Detect which cell encompasses the target text, then output its [X, Y] center coordinate. 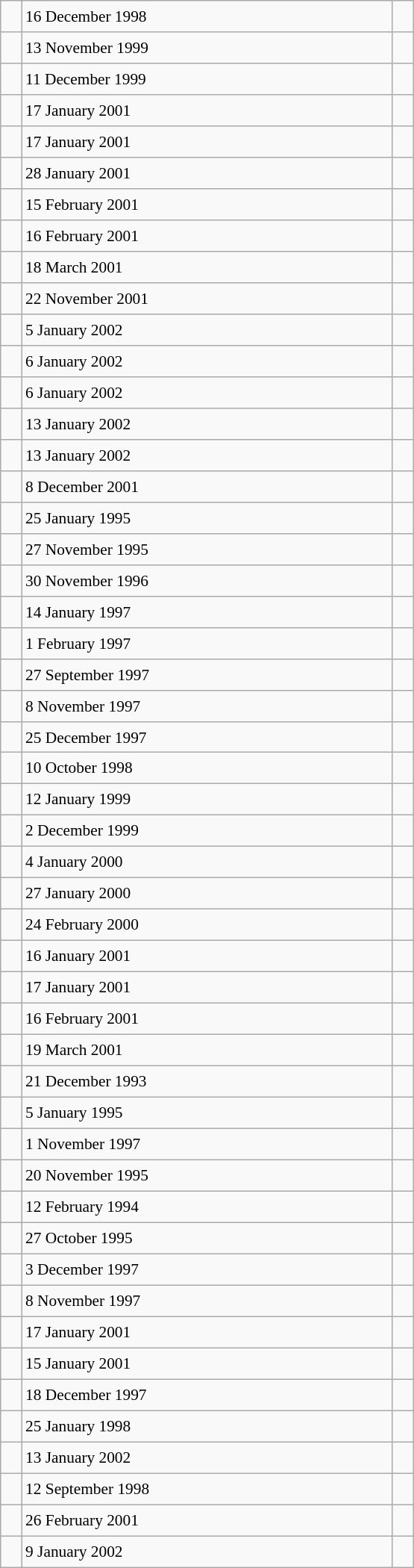
18 March 2001 [207, 267]
25 January 1995 [207, 517]
19 March 2001 [207, 1051]
16 December 1998 [207, 16]
5 January 1995 [207, 1113]
15 February 2001 [207, 205]
27 September 1997 [207, 674]
18 December 1997 [207, 1395]
10 October 1998 [207, 768]
20 November 1995 [207, 1175]
12 January 1999 [207, 800]
8 December 2001 [207, 486]
15 January 2001 [207, 1363]
2 December 1999 [207, 831]
16 January 2001 [207, 956]
25 January 1998 [207, 1426]
3 December 1997 [207, 1269]
5 January 2002 [207, 330]
22 November 2001 [207, 299]
12 September 1998 [207, 1489]
1 November 1997 [207, 1144]
25 December 1997 [207, 737]
27 October 1995 [207, 1238]
30 November 1996 [207, 580]
26 February 2001 [207, 1520]
11 December 1999 [207, 79]
14 January 1997 [207, 612]
13 November 1999 [207, 48]
28 January 2001 [207, 173]
27 November 1995 [207, 549]
9 January 2002 [207, 1552]
24 February 2000 [207, 925]
27 January 2000 [207, 894]
1 February 1997 [207, 643]
4 January 2000 [207, 862]
21 December 1993 [207, 1082]
12 February 1994 [207, 1207]
